Pinpoint the cell where the given text exists, returning its [X, Y] midpoint coordinate. 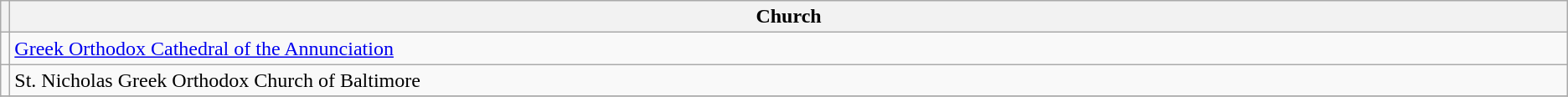
St. Nicholas Greek Orthodox Church of Baltimore [789, 80]
Church [789, 17]
Greek Orthodox Cathedral of the Annunciation [789, 48]
